Find where the given text appears and provide that cell's center as (X, Y) coordinate. 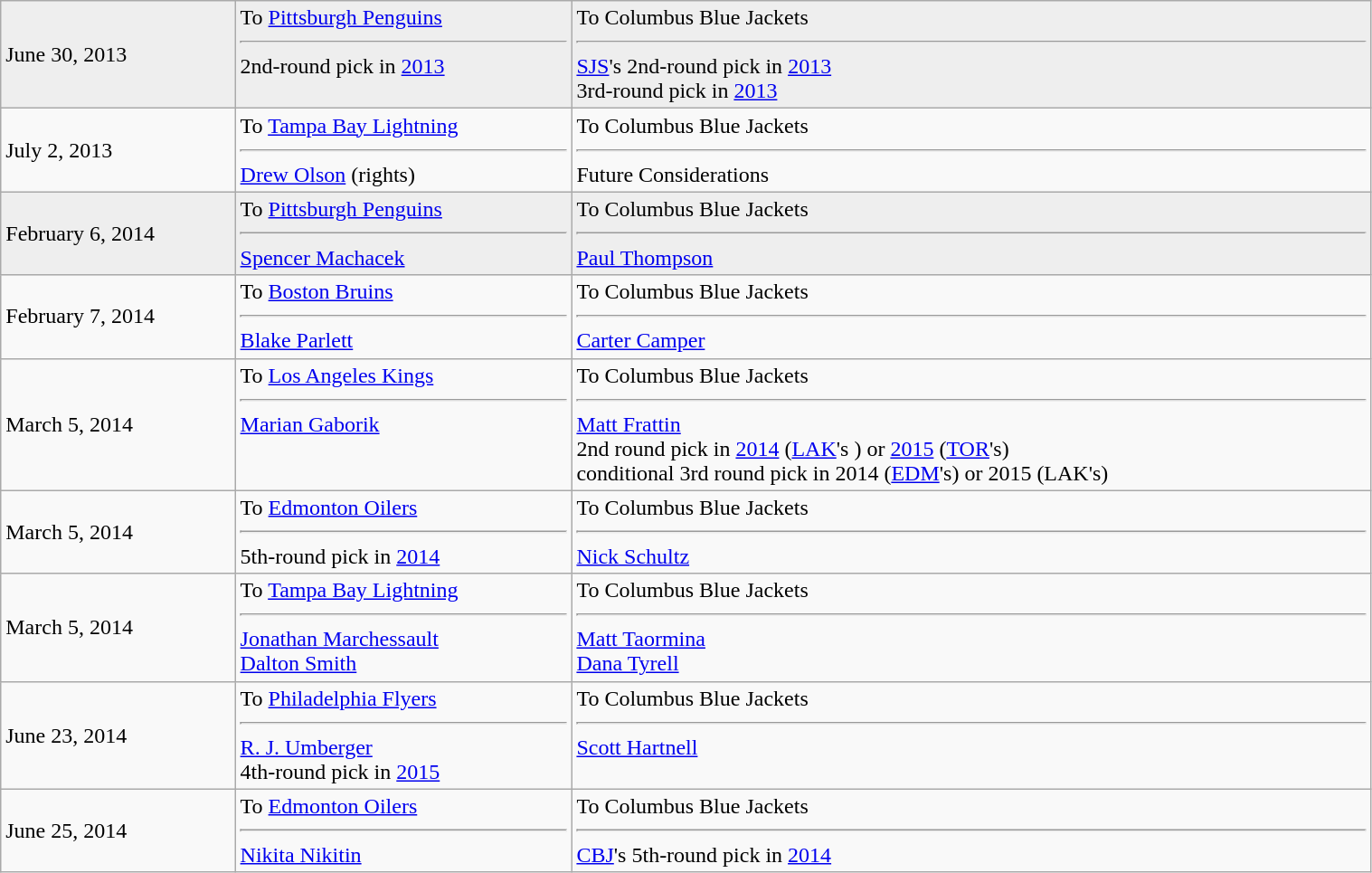
To Columbus Blue Jackets Paul Thompson (971, 233)
To Columbus Blue Jackets Matt TaorminaDana Tyrell (971, 628)
To Philadelphia Flyers R. J. Umberger4th-round pick in 2015 (403, 735)
To Pittsburgh Penguins 2nd-round pick in 2013 (403, 54)
To Edmonton Oilers 5th-round pick in 2014 (403, 532)
To Boston Bruins Blake Parlett (403, 317)
July 2, 2013 (118, 150)
June 25, 2014 (118, 830)
To Columbus Blue Jackets Matt Frattin2nd round pick in 2014 (LAK's ) or 2015 (TOR's)conditional 3rd round pick in 2014 (EDM's) or 2015 (LAK's) (971, 424)
To Columbus Blue Jackets Future Considerations (971, 150)
To Columbus Blue Jackets CBJ's 5th-round pick in 2014 (971, 830)
To Pittsburgh Penguins Spencer Machacek (403, 233)
June 30, 2013 (118, 54)
To Columbus Blue Jackets Carter Camper (971, 317)
To Edmonton Oilers Nikita Nikitin (403, 830)
To Tampa Bay Lightning Drew Olson (rights) (403, 150)
To Tampa Bay Lightning Jonathan MarchessaultDalton Smith (403, 628)
February 6, 2014 (118, 233)
To Columbus Blue Jackets Scott Hartnell (971, 735)
To Columbus Blue Jackets SJS's 2nd-round pick in 20133rd-round pick in 2013 (971, 54)
To Columbus Blue Jackets Nick Schultz (971, 532)
To Los Angeles Kings Marian Gaborik (403, 424)
February 7, 2014 (118, 317)
June 23, 2014 (118, 735)
